Output the [x, y] coordinate of the center of the cell containing the given text.  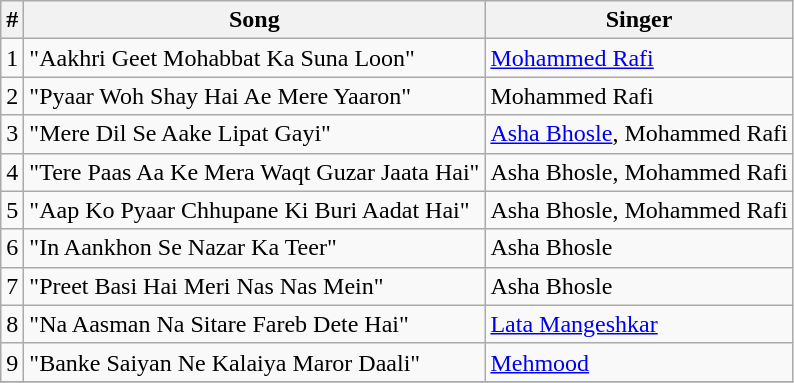
"Na Aasman Na Sitare Fareb Dete Hai" [254, 324]
"Preet Basi Hai Meri Nas Nas Mein" [254, 286]
Song [254, 20]
4 [12, 172]
"Pyaar Woh Shay Hai Ae Mere Yaaron" [254, 96]
5 [12, 210]
1 [12, 58]
"Aap Ko Pyaar Chhupane Ki Buri Aadat Hai" [254, 210]
"In Aankhon Se Nazar Ka Teer" [254, 248]
# [12, 20]
7 [12, 286]
"Banke Saiyan Ne Kalaiya Maror Daali" [254, 362]
Lata Mangeshkar [639, 324]
"Aakhri Geet Mohabbat Ka Suna Loon" [254, 58]
Mehmood [639, 362]
Singer [639, 20]
2 [12, 96]
8 [12, 324]
"Mere Dil Se Aake Lipat Gayi" [254, 134]
3 [12, 134]
"Tere Paas Aa Ke Mera Waqt Guzar Jaata Hai" [254, 172]
6 [12, 248]
9 [12, 362]
